Output the (X, Y) coordinate of the center of the cell containing the given text.  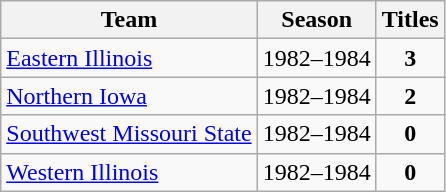
Eastern Illinois (129, 58)
Western Illinois (129, 172)
Titles (410, 20)
Season (316, 20)
Team (129, 20)
3 (410, 58)
Southwest Missouri State (129, 134)
Northern Iowa (129, 96)
2 (410, 96)
